For the text-containing cell, return its midpoint in (X, Y) coordinate format. 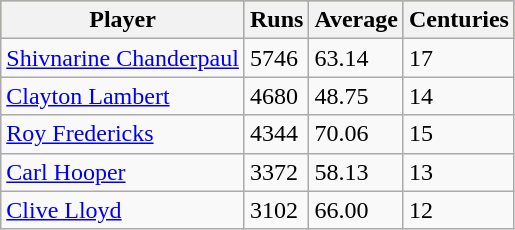
Clive Lloyd (123, 210)
3102 (276, 210)
70.06 (356, 134)
3372 (276, 172)
Clayton Lambert (123, 96)
58.13 (356, 172)
Player (123, 20)
66.00 (356, 210)
15 (458, 134)
63.14 (356, 58)
12 (458, 210)
Average (356, 20)
Carl Hooper (123, 172)
Roy Fredericks (123, 134)
17 (458, 58)
Centuries (458, 20)
48.75 (356, 96)
4344 (276, 134)
5746 (276, 58)
14 (458, 96)
Runs (276, 20)
13 (458, 172)
Shivnarine Chanderpaul (123, 58)
4680 (276, 96)
